Scan for the cell matching the given text and deliver its (x, y) coordinate at center. 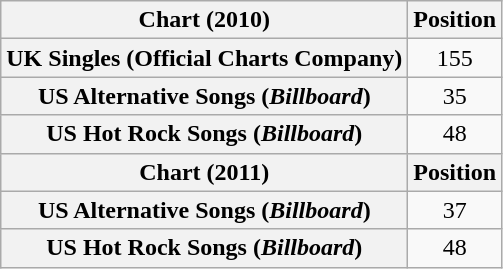
155 (455, 58)
Chart (2010) (204, 20)
35 (455, 96)
37 (455, 210)
UK Singles (Official Charts Company) (204, 58)
Chart (2011) (204, 172)
